Determine the [X, Y] coordinate at the center of the cell enclosing the given text.  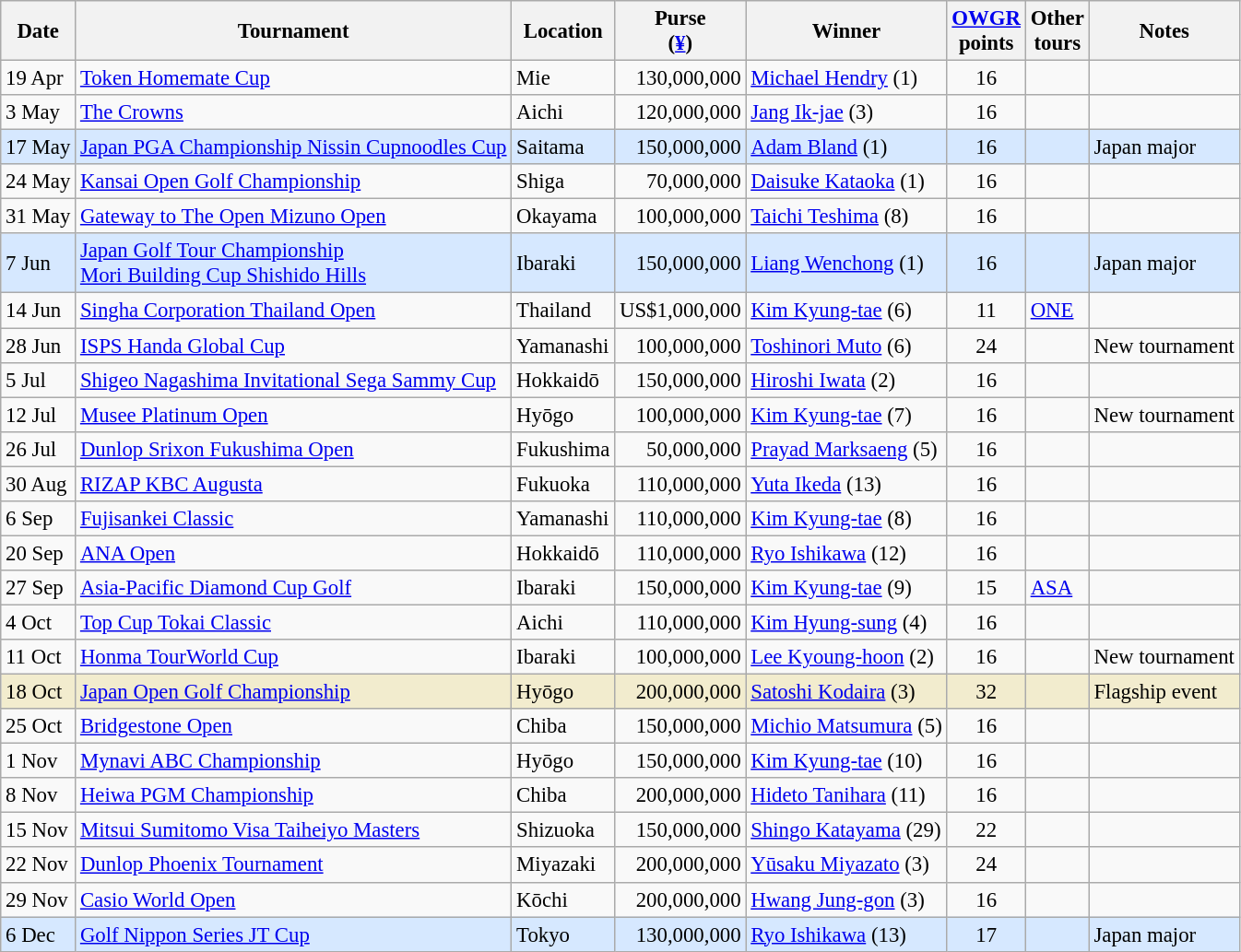
Location [563, 31]
Japan Golf Tour ChampionshipMori Building Cup Shishido Hills [293, 264]
Miyazaki [563, 865]
Okayama [563, 217]
15 Nov [39, 830]
Shizuoka [563, 830]
Musee Platinum Open [293, 415]
50,000,000 [680, 449]
7 Jun [39, 264]
Fujisankei Classic [293, 519]
6 Dec [39, 934]
RIZAP KBC Augusta [293, 484]
28 Jun [39, 346]
18 Oct [39, 692]
ASA [1057, 588]
6 Sep [39, 519]
Thailand [563, 311]
11 Oct [39, 657]
Japan Open Golf Championship [293, 692]
Tournament [293, 31]
Honma TourWorld Cup [293, 657]
12 Jul [39, 415]
8 Nov [39, 795]
US$1,000,000 [680, 311]
Gateway to The Open Mizuno Open [293, 217]
Saitama [563, 147]
22 [987, 830]
Notes [1164, 31]
The Crowns [293, 112]
120,000,000 [680, 112]
Michael Hendry (1) [846, 78]
Fukushima [563, 449]
Ryo Ishikawa (13) [846, 934]
ONE [1057, 311]
26 Jul [39, 449]
29 Nov [39, 899]
Yuta Ikeda (13) [846, 484]
Kansai Open Golf Championship [293, 182]
Prayad Marksaeng (5) [846, 449]
Kim Kyung-tae (8) [846, 519]
Kōchi [563, 899]
Kim Kyung-tae (10) [846, 761]
Asia-Pacific Diamond Cup Golf [293, 588]
Winner [846, 31]
Hiroshi Iwata (2) [846, 380]
Mie [563, 78]
Date [39, 31]
4 Oct [39, 622]
Kim Kyung-tae (7) [846, 415]
17 [987, 934]
25 Oct [39, 726]
30 Aug [39, 484]
Token Homemate Cup [293, 78]
70,000,000 [680, 182]
ISPS Handa Global Cup [293, 346]
Othertours [1057, 31]
Liang Wenchong (1) [846, 264]
14 Jun [39, 311]
Kim Kyung-tae (9) [846, 588]
32 [987, 692]
Singha Corporation Thailand Open [293, 311]
Casio World Open [293, 899]
Hideto Tanihara (11) [846, 795]
Michio Matsumura (5) [846, 726]
Lee Kyoung-hoon (2) [846, 657]
Adam Bland (1) [846, 147]
Daisuke Kataoka (1) [846, 182]
Jang Ik-jae (3) [846, 112]
Tokyo [563, 934]
Yūsaku Miyazato (3) [846, 865]
Purse(¥) [680, 31]
Ryo Ishikawa (12) [846, 553]
15 [987, 588]
Hwang Jung-gon (3) [846, 899]
Fukuoka [563, 484]
Heiwa PGM Championship [293, 795]
Dunlop Phoenix Tournament [293, 865]
22 Nov [39, 865]
11 [987, 311]
Shiga [563, 182]
OWGRpoints [987, 31]
Mynavi ABC Championship [293, 761]
31 May [39, 217]
27 Sep [39, 588]
3 May [39, 112]
Japan PGA Championship Nissin Cupnoodles Cup [293, 147]
20 Sep [39, 553]
Golf Nippon Series JT Cup [293, 934]
Mitsui Sumitomo Visa Taiheiyo Masters [293, 830]
ANA Open [293, 553]
24 May [39, 182]
Dunlop Srixon Fukushima Open [293, 449]
Shigeo Nagashima Invitational Sega Sammy Cup [293, 380]
17 May [39, 147]
Flagship event [1164, 692]
Kim Kyung-tae (6) [846, 311]
1 Nov [39, 761]
Taichi Teshima (8) [846, 217]
Shingo Katayama (29) [846, 830]
Bridgestone Open [293, 726]
Kim Hyung-sung (4) [846, 622]
Satoshi Kodaira (3) [846, 692]
5 Jul [39, 380]
Toshinori Muto (6) [846, 346]
19 Apr [39, 78]
Top Cup Tokai Classic [293, 622]
